Pinpoint the cell where the given text exists, returning its [x, y] midpoint coordinate. 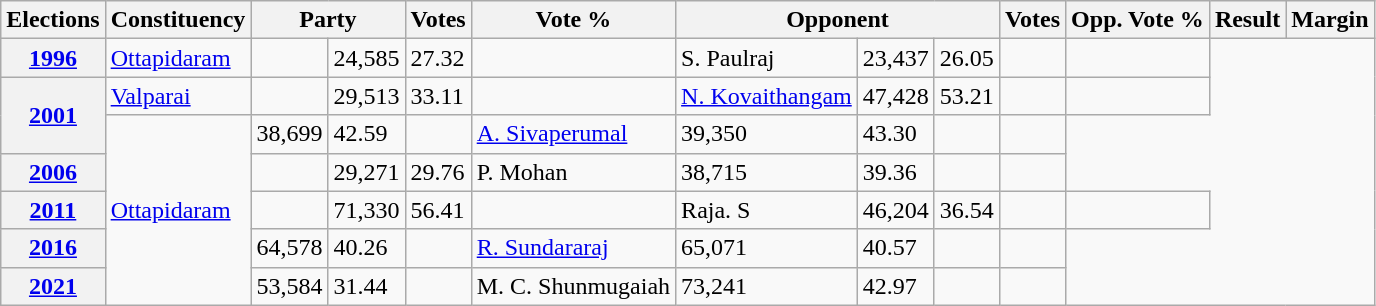
29.76 [438, 172]
S. Paulraj [767, 58]
R. Sundararaj [573, 248]
53.21 [966, 96]
2011 [53, 210]
46,204 [896, 210]
47,428 [896, 96]
27.32 [438, 58]
26.05 [966, 58]
42.97 [896, 286]
65,071 [767, 248]
Elections [53, 20]
64,578 [290, 248]
23,437 [896, 58]
Result [1247, 20]
38,715 [767, 172]
A. Sivaperumal [573, 134]
73,241 [767, 286]
29,271 [366, 172]
1996 [53, 58]
Vote % [573, 20]
38,699 [290, 134]
56.41 [438, 210]
Opponent [838, 20]
40.26 [366, 248]
Constituency [178, 20]
2001 [53, 115]
Valparai [178, 96]
71,330 [366, 210]
2006 [53, 172]
P. Mohan [573, 172]
24,585 [366, 58]
N. Kovaithangam [767, 96]
M. C. Shunmugaiah [573, 286]
43.30 [896, 134]
33.11 [438, 96]
29,513 [366, 96]
36.54 [966, 210]
42.59 [366, 134]
53,584 [290, 286]
Party [328, 20]
Raja. S [767, 210]
2016 [53, 248]
2021 [53, 286]
39.36 [896, 172]
31.44 [366, 286]
40.57 [896, 248]
Margin [1330, 20]
39,350 [767, 134]
Opp. Vote % [1138, 20]
